From the cell containing the given text, extract its center point as [X, Y] coordinate. 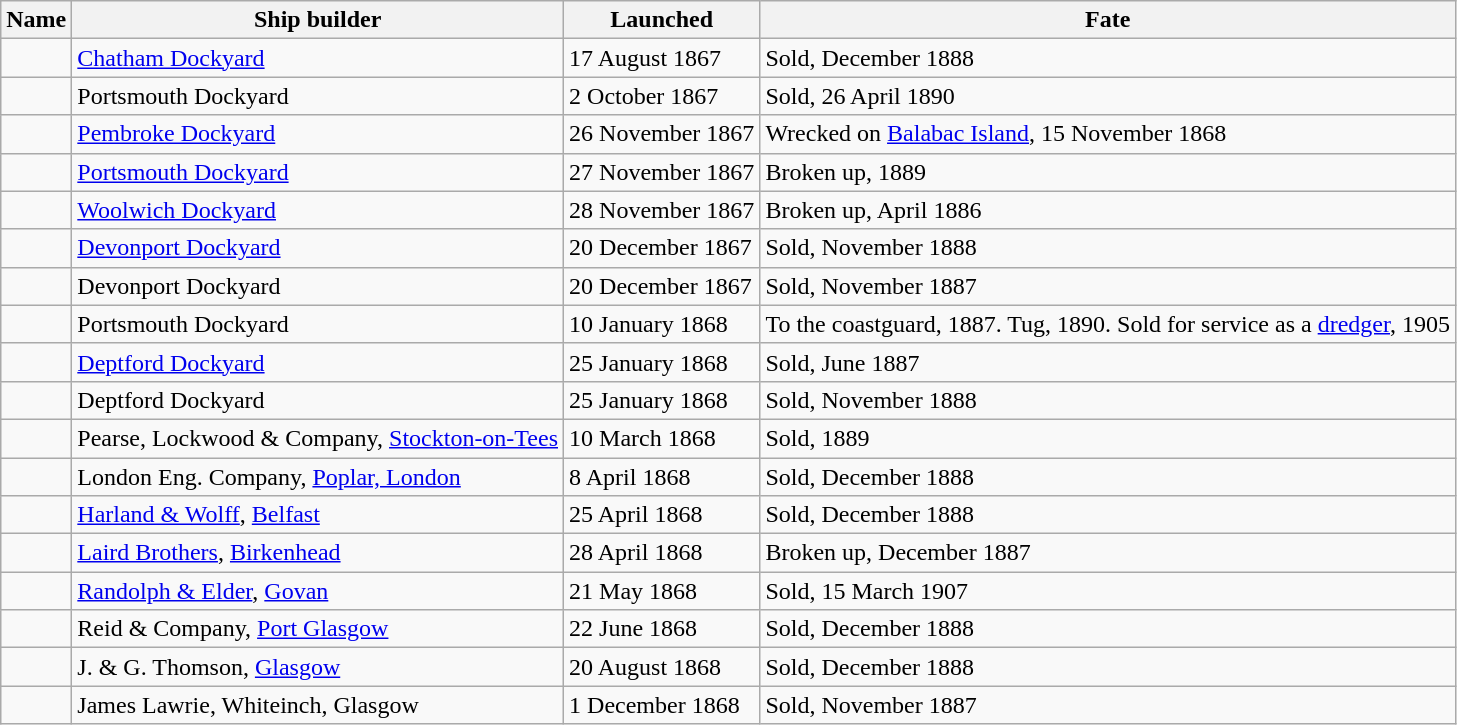
22 June 1868 [662, 629]
Pembroke Dockyard [318, 134]
Sold, June 1887 [1108, 362]
28 November 1867 [662, 210]
Reid & Company, Port Glasgow [318, 629]
Harland & Wolff, Belfast [318, 515]
London Eng. Company, Poplar, London [318, 477]
21 May 1868 [662, 591]
8 April 1868 [662, 477]
10 March 1868 [662, 438]
Sold, 26 April 1890 [1108, 96]
J. & G. Thomson, Glasgow [318, 667]
Woolwich Dockyard [318, 210]
27 November 1867 [662, 172]
Broken up, December 1887 [1108, 553]
Laird Brothers, Birkenhead [318, 553]
26 November 1867 [662, 134]
Broken up, 1889 [1108, 172]
20 August 1868 [662, 667]
Sold, 1889 [1108, 438]
25 April 1868 [662, 515]
Sold, 15 March 1907 [1108, 591]
Wrecked on Balabac Island, 15 November 1868 [1108, 134]
Broken up, April 1886 [1108, 210]
2 October 1867 [662, 96]
10 January 1868 [662, 324]
Randolph & Elder, Govan [318, 591]
Chatham Dockyard [318, 58]
James Lawrie, Whiteinch, Glasgow [318, 705]
Ship builder [318, 20]
1 December 1868 [662, 705]
Pearse, Lockwood & Company, Stockton-on-Tees [318, 438]
Name [36, 20]
Launched [662, 20]
Fate [1108, 20]
To the coastguard, 1887. Tug, 1890. Sold for service as a dredger, 1905 [1108, 324]
17 August 1867 [662, 58]
28 April 1868 [662, 553]
